Return the (X, Y) coordinate for the center point of the cell that contains the specified text.  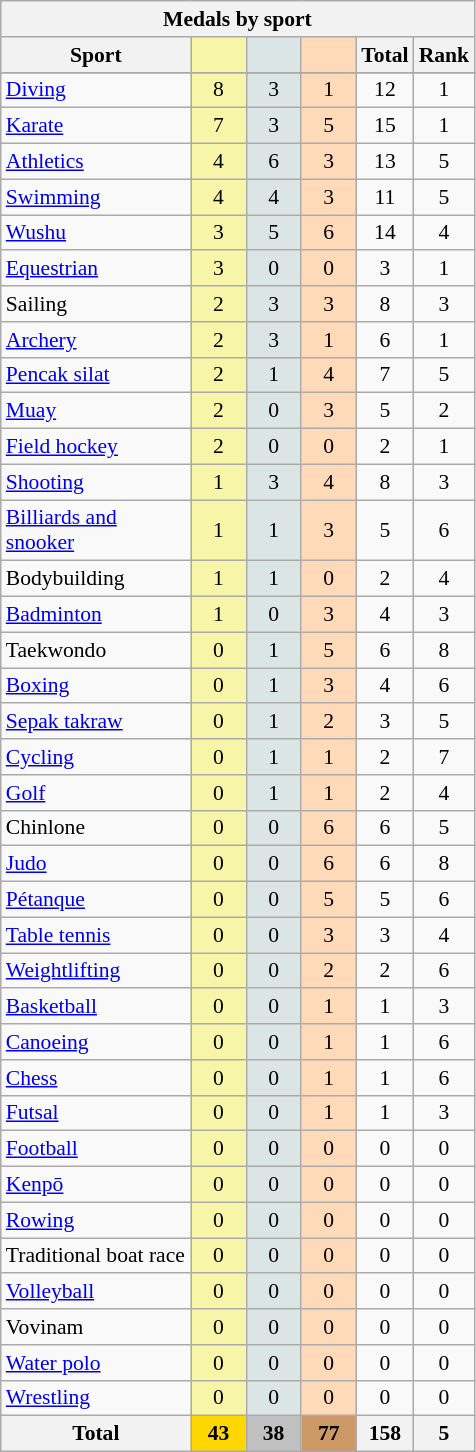
Wrestling (96, 1398)
Kenpō (96, 1185)
Swimming (96, 197)
Sailing (96, 304)
Judo (96, 864)
Pencak silat (96, 375)
Futsal (96, 1113)
Sepak takraw (96, 722)
Karate (96, 126)
Billiards and snooker (96, 530)
Weightlifting (96, 971)
Taekwondo (96, 650)
43 (218, 1434)
Golf (96, 793)
38 (274, 1434)
Rank (444, 55)
77 (328, 1434)
13 (384, 162)
Water polo (96, 1363)
Archery (96, 340)
Bodybuilding (96, 579)
Medals by sport (238, 19)
Basketball (96, 1007)
Canoeing (96, 1042)
Chess (96, 1078)
Cycling (96, 757)
Field hockey (96, 447)
14 (384, 233)
Muay (96, 411)
15 (384, 126)
Badminton (96, 615)
Chinlone (96, 828)
Vovinam (96, 1327)
11 (384, 197)
Rowing (96, 1220)
Shooting (96, 482)
Sport (96, 55)
Volleyball (96, 1292)
Traditional boat race (96, 1256)
Wushu (96, 233)
Table tennis (96, 935)
Pétanque (96, 900)
158 (384, 1434)
Football (96, 1149)
Boxing (96, 686)
Diving (96, 90)
Equestrian (96, 269)
12 (384, 90)
Athletics (96, 162)
